Search for the cell housing the specified text and yield its (X, Y) center coordinate. 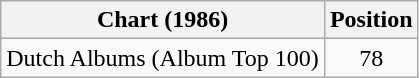
Position (371, 20)
Dutch Albums (Album Top 100) (163, 58)
Chart (1986) (163, 20)
78 (371, 58)
